For the text-containing cell, return its midpoint in (x, y) coordinate format. 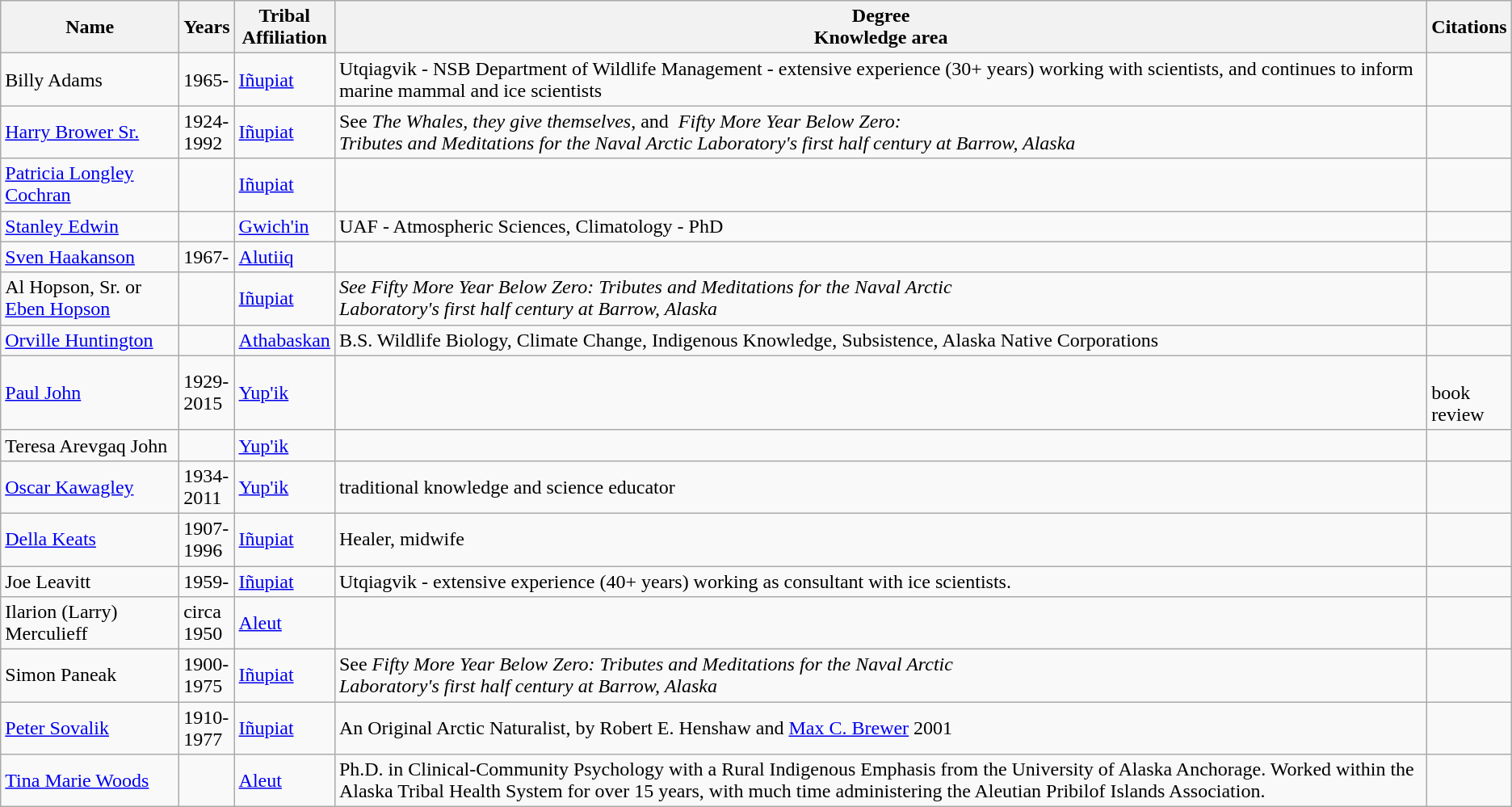
circa 1950 (207, 624)
Sven Haakanson (90, 257)
Stanley Edwin (90, 226)
Simon Paneak (90, 675)
Gwich'in (284, 226)
Healer, midwife (880, 540)
Paul John (90, 393)
Name (90, 27)
Della Keats (90, 540)
Joe Leavitt (90, 581)
Al Hopson, Sr. or Eben Hopson (90, 299)
Ilarion (Larry) Merculieff (90, 624)
1967- (207, 257)
Utqiagvik - extensive experience (40+ years) working as consultant with ice scientists. (880, 581)
Billy Adams (90, 79)
Citations (1469, 27)
Oscar Kawagley (90, 486)
An Original Arctic Naturalist, by Robert E. Henshaw and Max C. Brewer 2001 (880, 729)
1924-1992 (207, 132)
traditional knowledge and science educator (880, 486)
UAF - Atmospheric Sciences, Climatology - PhD (880, 226)
Orville Huntington (90, 340)
1934-2011 (207, 486)
TribalAffiliation (284, 27)
Peter Sovalik (90, 729)
Alutiiq (284, 257)
1965- (207, 79)
Years (207, 27)
1907-1996 (207, 540)
Patricia Longley Cochran (90, 184)
1959- (207, 581)
1929-2015 (207, 393)
Athabaskan (284, 340)
B.S. Wildlife Biology, Climate Change, Indigenous Knowledge, Subsistence, Alaska Native Corporations (880, 340)
Teresa Arevgaq John (90, 445)
1900-1975 (207, 675)
Tina Marie Woods (90, 780)
book review (1469, 393)
DegreeKnowledge area (880, 27)
1910-1977 (207, 729)
Harry Brower Sr. (90, 132)
